From the cell containing the given text, extract its center point as (x, y) coordinate. 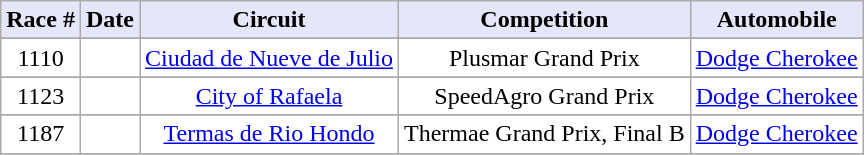
1110 (41, 58)
Ciudad de Nueve de Julio (270, 58)
Thermae Grand Prix, Final B (545, 134)
City of Rafaela (270, 96)
1123 (41, 96)
Plusmar Grand Prix (545, 58)
Competition (545, 20)
Date (110, 20)
SpeedAgro Grand Prix (545, 96)
Automobile (776, 20)
1187 (41, 134)
Race # (41, 20)
Circuit (270, 20)
Termas de Rio Hondo (270, 134)
